Search for the cell housing the specified text and yield its (X, Y) center coordinate. 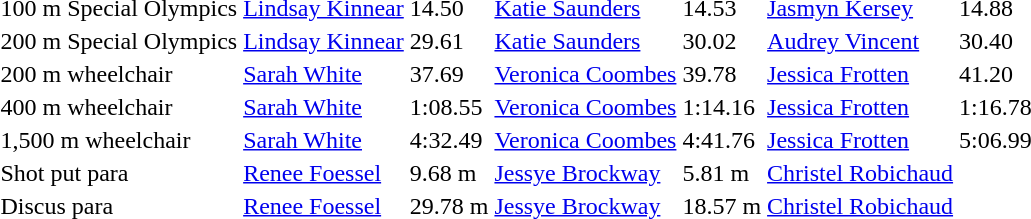
Jessye Brockway (586, 173)
9.68 m (449, 173)
4:32.49 (449, 140)
Christel Robichaud (860, 173)
Renee Foessel (324, 173)
Katie Saunders (586, 41)
39.78 (722, 74)
4:41.76 (722, 140)
30.02 (722, 41)
1:14.16 (722, 107)
5.81 m (722, 173)
Audrey Vincent (860, 41)
Lindsay Kinnear (324, 41)
29.61 (449, 41)
37.69 (449, 74)
1:08.55 (449, 107)
